Return (x, y) of the center of cell containing provided text 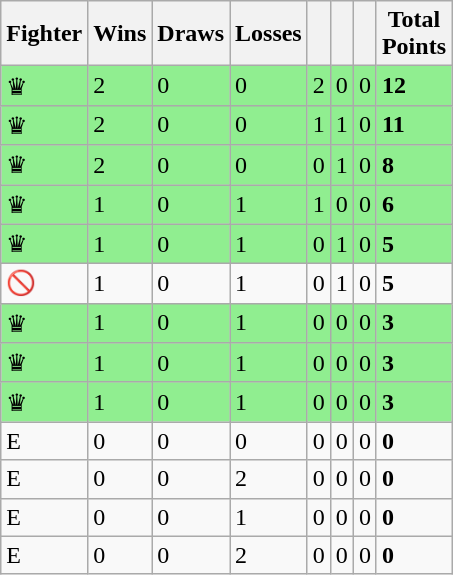
12 (414, 86)
🚫 (44, 284)
Draws (191, 34)
Total Points (414, 34)
Losses (269, 34)
8 (414, 165)
6 (414, 204)
Fighter (44, 34)
Wins (120, 34)
11 (414, 125)
